Output the [X, Y] coordinate of the center of the cell containing the given text.  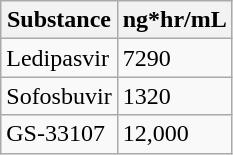
GS-33107 [59, 134]
12,000 [174, 134]
7290 [174, 58]
Sofosbuvir [59, 96]
Ledipasvir [59, 58]
ng*hr/mL [174, 20]
1320 [174, 96]
Substance [59, 20]
